Return (X, Y) of the center of cell containing provided text 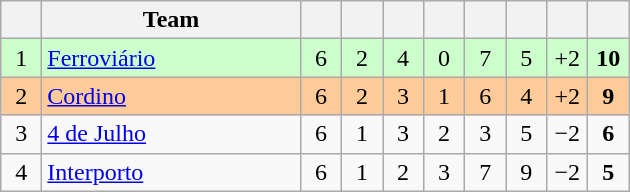
Interporto (172, 172)
Cordino (172, 96)
0 (444, 58)
10 (608, 58)
Team (172, 20)
Ferroviário (172, 58)
4 de Julho (172, 134)
